Scan for the cell matching the given text and deliver its [x, y] coordinate at center. 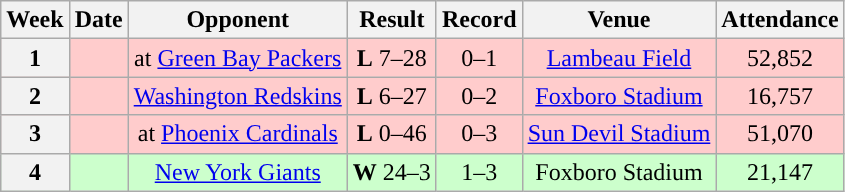
Sun Devil Stadium [619, 134]
2 [35, 96]
4 [35, 172]
Result [392, 20]
1–3 [479, 172]
Record [479, 20]
at Green Bay Packers [238, 58]
Opponent [238, 20]
L 6–27 [392, 96]
Venue [619, 20]
Date [98, 20]
Lambeau Field [619, 58]
W 24–3 [392, 172]
at Phoenix Cardinals [238, 134]
16,757 [780, 96]
0–3 [479, 134]
51,070 [780, 134]
L 0–46 [392, 134]
0–1 [479, 58]
1 [35, 58]
L 7–28 [392, 58]
52,852 [780, 58]
0–2 [479, 96]
Washington Redskins [238, 96]
3 [35, 134]
Week [35, 20]
21,147 [780, 172]
Attendance [780, 20]
New York Giants [238, 172]
